From the cell containing the given text, extract its center point as [x, y] coordinate. 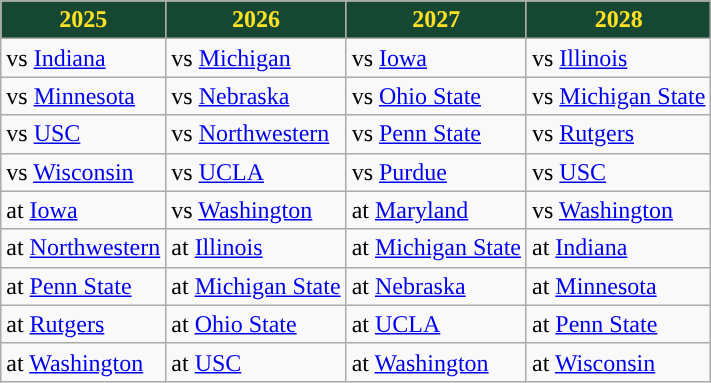
at Nebraska [436, 286]
at UCLA [436, 324]
2028 [618, 20]
vs Illinois [618, 58]
vs Rutgers [618, 134]
vs Nebraska [256, 96]
vs Wisconsin [84, 172]
at Maryland [436, 210]
vs Northwestern [256, 134]
vs Michigan State [618, 96]
at Indiana [618, 248]
vs Iowa [436, 58]
vs Penn State [436, 134]
vs UCLA [256, 172]
vs Ohio State [436, 96]
at Northwestern [84, 248]
2025 [84, 20]
vs Michigan [256, 58]
vs Indiana [84, 58]
at Illinois [256, 248]
vs Purdue [436, 172]
2026 [256, 20]
2027 [436, 20]
at Iowa [84, 210]
at Wisconsin [618, 362]
at Rutgers [84, 324]
vs Minnesota [84, 96]
at USC [256, 362]
at Ohio State [256, 324]
at Minnesota [618, 286]
